Search for the cell housing the specified text and yield its (X, Y) center coordinate. 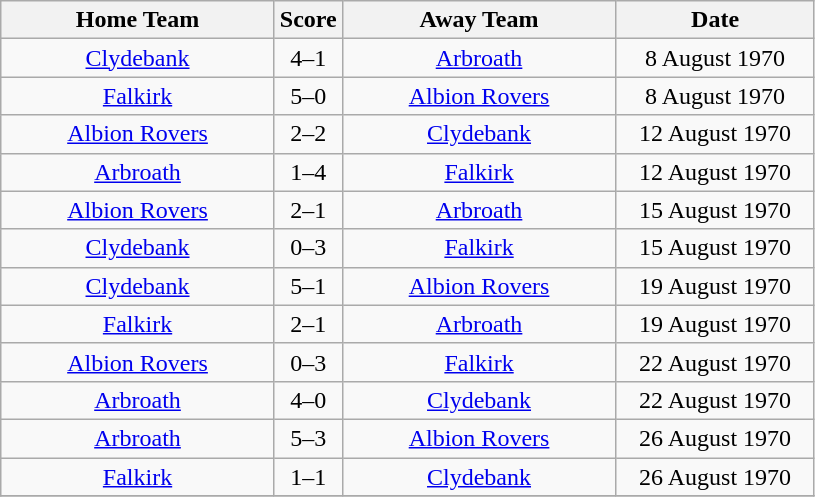
4–1 (308, 58)
1–1 (308, 477)
1–4 (308, 172)
Home Team (138, 20)
Date (716, 20)
4–0 (308, 400)
5–3 (308, 438)
2–2 (308, 134)
Away Team (479, 20)
Score (308, 20)
5–0 (308, 96)
5–1 (308, 286)
